Scan for the cell matching the given text and deliver its [X, Y] coordinate at center. 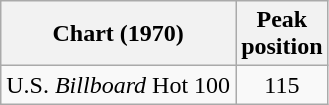
U.S. Billboard Hot 100 [118, 85]
115 [282, 85]
Chart (1970) [118, 34]
Peakposition [282, 34]
